Locate the cell with the specified text and output its [x, y] center coordinate. 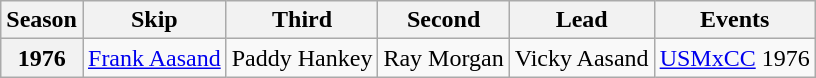
Lead [582, 20]
USMxCC 1976 [734, 58]
Events [734, 20]
1976 [42, 58]
Skip [154, 20]
Season [42, 20]
Paddy Hankey [302, 58]
Second [444, 20]
Frank Aasand [154, 58]
Ray Morgan [444, 58]
Third [302, 20]
Vicky Aasand [582, 58]
